Search for the cell housing the specified text and yield its (x, y) center coordinate. 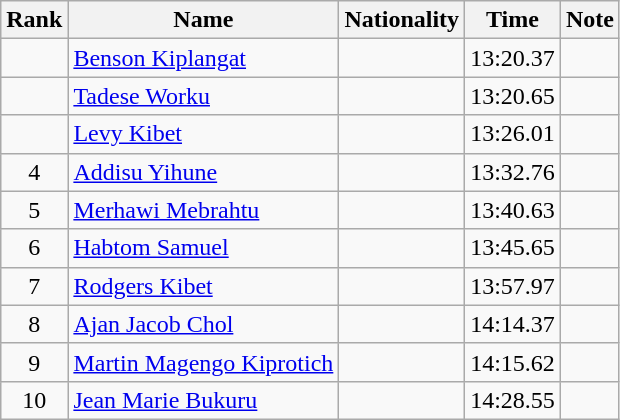
14:28.55 (513, 400)
Tadese Worku (204, 96)
13:45.65 (513, 248)
6 (34, 248)
Time (513, 20)
Name (204, 20)
7 (34, 286)
Rodgers Kibet (204, 286)
4 (34, 172)
13:57.97 (513, 286)
9 (34, 362)
Rank (34, 20)
Levy Kibet (204, 134)
Jean Marie Bukuru (204, 400)
8 (34, 324)
Martin Magengo Kiprotich (204, 362)
13:20.65 (513, 96)
5 (34, 210)
13:20.37 (513, 58)
13:32.76 (513, 172)
Note (590, 20)
Ajan Jacob Chol (204, 324)
13:40.63 (513, 210)
Benson Kiplangat (204, 58)
14:15.62 (513, 362)
Merhawi Mebrahtu (204, 210)
Nationality (402, 20)
10 (34, 400)
13:26.01 (513, 134)
Addisu Yihune (204, 172)
14:14.37 (513, 324)
Habtom Samuel (204, 248)
